Detect which cell encompasses the target text, then output its [x, y] center coordinate. 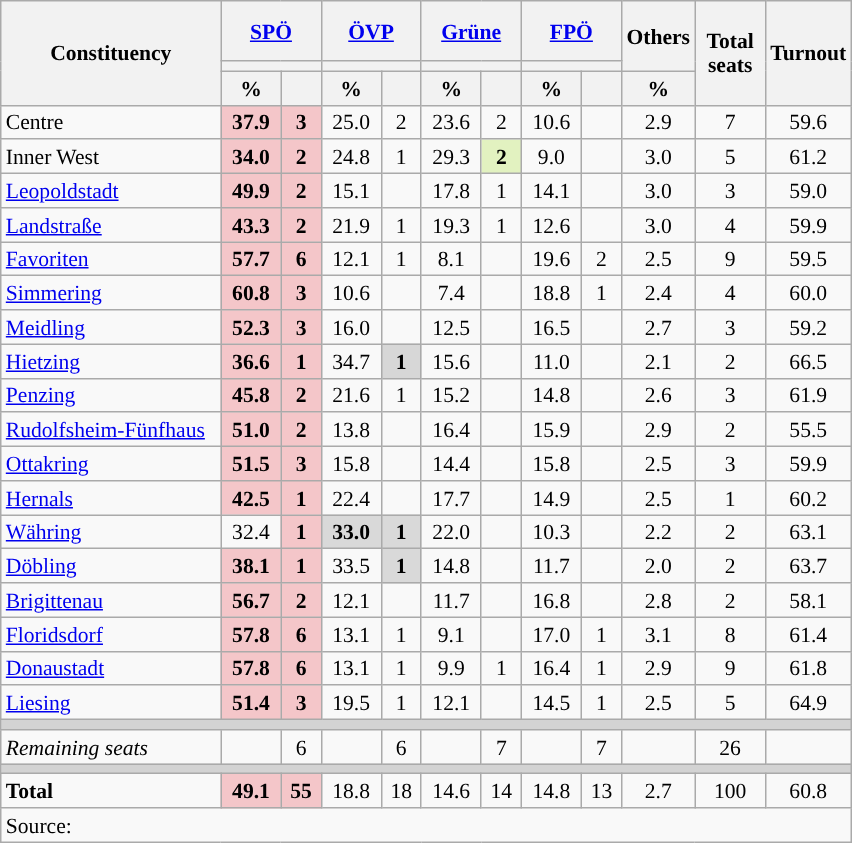
21.9 [351, 225]
61.4 [808, 634]
66.5 [808, 361]
63.1 [808, 532]
26 [730, 747]
Inner West [111, 157]
ÖVP [371, 31]
63.7 [808, 566]
16.8 [551, 600]
17.7 [451, 498]
Others [658, 36]
Remaining seats [111, 747]
100 [730, 791]
12.5 [451, 327]
42.5 [251, 498]
13 [601, 791]
21.6 [351, 395]
14.4 [451, 464]
22.0 [451, 532]
61.2 [808, 157]
52.3 [251, 327]
19.5 [351, 703]
43.3 [251, 225]
17.0 [551, 634]
23.6 [451, 122]
Simmering [111, 293]
59.5 [808, 259]
33.0 [351, 532]
22.4 [351, 498]
Penzing [111, 395]
Donaustadt [111, 668]
34.7 [351, 361]
14.5 [551, 703]
Constituency [111, 53]
34.0 [251, 157]
14 [501, 791]
8 [730, 634]
15.9 [551, 430]
25.0 [351, 122]
2.2 [658, 532]
14.1 [551, 191]
49.9 [251, 191]
2.6 [658, 395]
19.3 [451, 225]
59.0 [808, 191]
57.7 [251, 259]
14.9 [551, 498]
14.6 [451, 791]
17.8 [451, 191]
Hernals [111, 498]
Source: [426, 825]
Währing [111, 532]
51.4 [251, 703]
15.6 [451, 361]
9.9 [451, 668]
55.5 [808, 430]
10.3 [551, 532]
Favoriten [111, 259]
Totalseats [730, 53]
Floridsdorf [111, 634]
51.0 [251, 430]
59.6 [808, 122]
2.8 [658, 600]
12.6 [551, 225]
15.2 [451, 395]
SPÖ [271, 31]
Leopoldstadt [111, 191]
Turnout [808, 53]
56.7 [251, 600]
Centre [111, 122]
9.0 [551, 157]
33.5 [351, 566]
61.8 [808, 668]
45.8 [251, 395]
2.0 [658, 566]
9.1 [451, 634]
2.4 [658, 293]
61.9 [808, 395]
Döbling [111, 566]
3.1 [658, 634]
60.2 [808, 498]
8.1 [451, 259]
49.1 [251, 791]
FPÖ [571, 31]
Brigittenau [111, 600]
Ottakring [111, 464]
32.4 [251, 532]
36.6 [251, 361]
38.1 [251, 566]
37.9 [251, 122]
16.5 [551, 327]
19.6 [551, 259]
Meidling [111, 327]
64.9 [808, 703]
29.3 [451, 157]
Hietzing [111, 361]
55 [301, 791]
24.8 [351, 157]
Liesing [111, 703]
Landstraße [111, 225]
16.0 [351, 327]
Total [111, 791]
2.1 [658, 361]
13.8 [351, 430]
Rudolfsheim-Fünfhaus [111, 430]
11.0 [551, 361]
18 [401, 791]
15.1 [351, 191]
51.5 [251, 464]
59.2 [808, 327]
58.1 [808, 600]
60.0 [808, 293]
Grüne [471, 31]
7.4 [451, 293]
